Provide the [X, Y] coordinate of the cell's center where the given text is located.  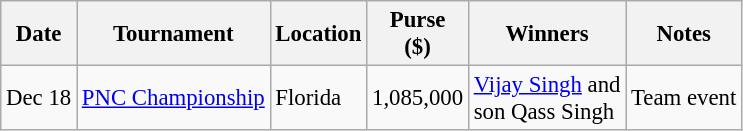
Notes [684, 34]
Team event [684, 98]
Florida [318, 98]
PNC Championship [173, 98]
1,085,000 [418, 98]
Location [318, 34]
Tournament [173, 34]
Dec 18 [39, 98]
Winners [546, 34]
Purse($) [418, 34]
Date [39, 34]
Vijay Singh andson Qass Singh [546, 98]
